Output the [X, Y] coordinate of the center of the cell containing the given text.  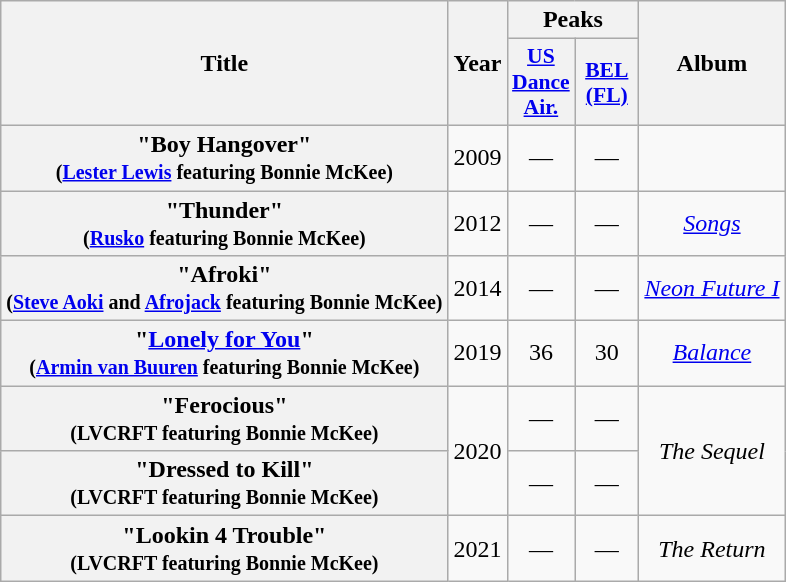
The Return [712, 548]
2019 [478, 354]
2014 [478, 288]
Title [224, 64]
2020 [478, 451]
36 [541, 354]
2009 [478, 158]
"Boy Hangover" (Lester Lewis featuring Bonnie McKee) [224, 158]
"Ferocious"(LVCRFT featuring Bonnie McKee) [224, 418]
30 [607, 354]
The Sequel [712, 451]
BEL(FL) [607, 82]
Peaks [573, 20]
Neon Future I [712, 288]
Songs [712, 222]
Album [712, 64]
USDanceAir. [541, 82]
2021 [478, 548]
"Lookin 4 Trouble"(LVCRFT featuring Bonnie McKee) [224, 548]
Year [478, 64]
2012 [478, 222]
Balance [712, 354]
"Lonely for You"(Armin van Buuren featuring Bonnie McKee) [224, 354]
"Afroki"(Steve Aoki and Afrojack featuring Bonnie McKee) [224, 288]
"Thunder"(Rusko featuring Bonnie McKee) [224, 222]
"Dressed to Kill"(LVCRFT featuring Bonnie McKee) [224, 484]
